Pinpoint the cell where the given text exists, returning its [X, Y] midpoint coordinate. 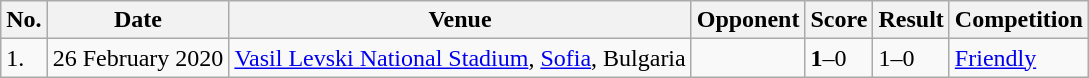
No. [24, 20]
Score [839, 20]
26 February 2020 [138, 58]
Friendly [1018, 58]
1. [24, 58]
Result [911, 20]
Opponent [748, 20]
Venue [460, 20]
Competition [1018, 20]
Date [138, 20]
Vasil Levski National Stadium, Sofia, Bulgaria [460, 58]
